Provide the [X, Y] coordinate of the cell's center where the given text is located.  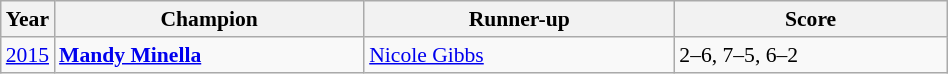
2–6, 7–5, 6–2 [810, 55]
Year [28, 19]
Mandy Minella [209, 55]
Runner-up [519, 19]
Champion [209, 19]
Score [810, 19]
2015 [28, 55]
Nicole Gibbs [519, 55]
